Detect which cell encompasses the target text, then output its (X, Y) center coordinate. 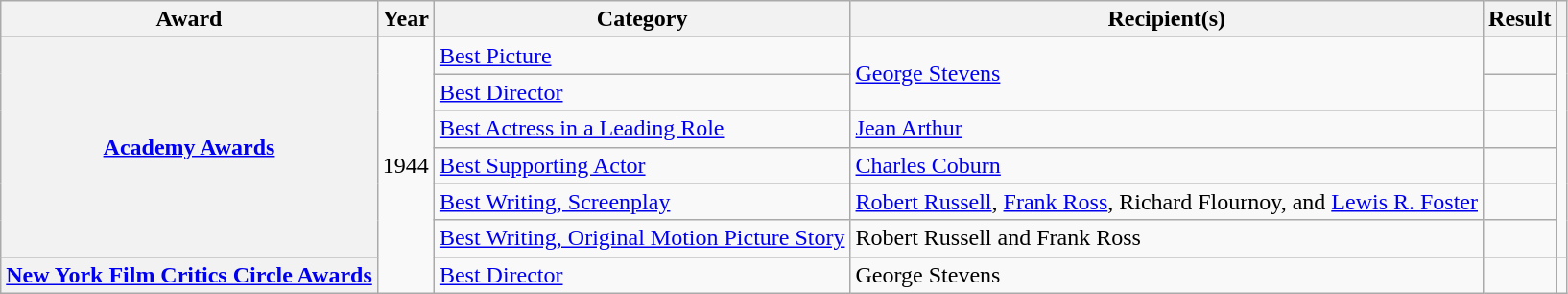
Robert Russell, Frank Ross, Richard Flournoy, and Lewis R. Foster (1167, 202)
Best Supporting Actor (642, 165)
1944 (405, 165)
Robert Russell and Frank Ross (1167, 238)
Best Picture (642, 56)
Year (405, 19)
Recipient(s) (1167, 19)
Result (1520, 19)
Award (190, 19)
New York Film Critics Circle Awards (190, 275)
Best Writing, Screenplay (642, 202)
Category (642, 19)
Charles Coburn (1167, 165)
Best Writing, Original Motion Picture Story (642, 238)
Jean Arthur (1167, 129)
Academy Awards (190, 147)
Best Actress in a Leading Role (642, 129)
